Return [X, Y] of the center of cell containing provided text 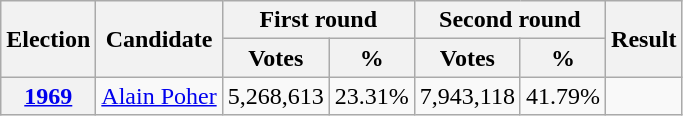
23.31% [372, 96]
41.79% [562, 96]
Candidate [159, 39]
First round [318, 20]
Result [644, 39]
Second round [510, 20]
5,268,613 [276, 96]
Alain Poher [159, 96]
1969 [48, 96]
Election [48, 39]
7,943,118 [467, 96]
